Output the (x, y) coordinate of the center of the cell containing the given text.  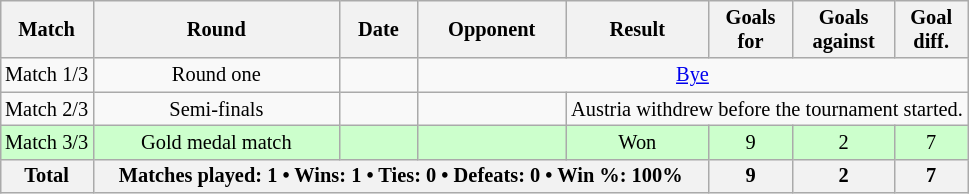
Match 1/3 (46, 75)
Result (637, 29)
Round (216, 29)
Gold medal match (216, 142)
Won (637, 142)
Match 2/3 (46, 109)
Match (46, 29)
Goalsfor (750, 29)
Match 3/3 (46, 142)
Total (46, 176)
Round one (216, 75)
Austria withdrew before the tournament started. (766, 109)
Semi-finals (216, 109)
Goaldiff. (932, 29)
Matches played: 1 • Wins: 1 • Ties: 0 • Defeats: 0 • Win %: 100% (400, 176)
Bye (692, 75)
Goalsagainst (844, 29)
Date (379, 29)
Opponent (492, 29)
